Identify which cell holds the provided text, then report its (X, Y) central coordinate. 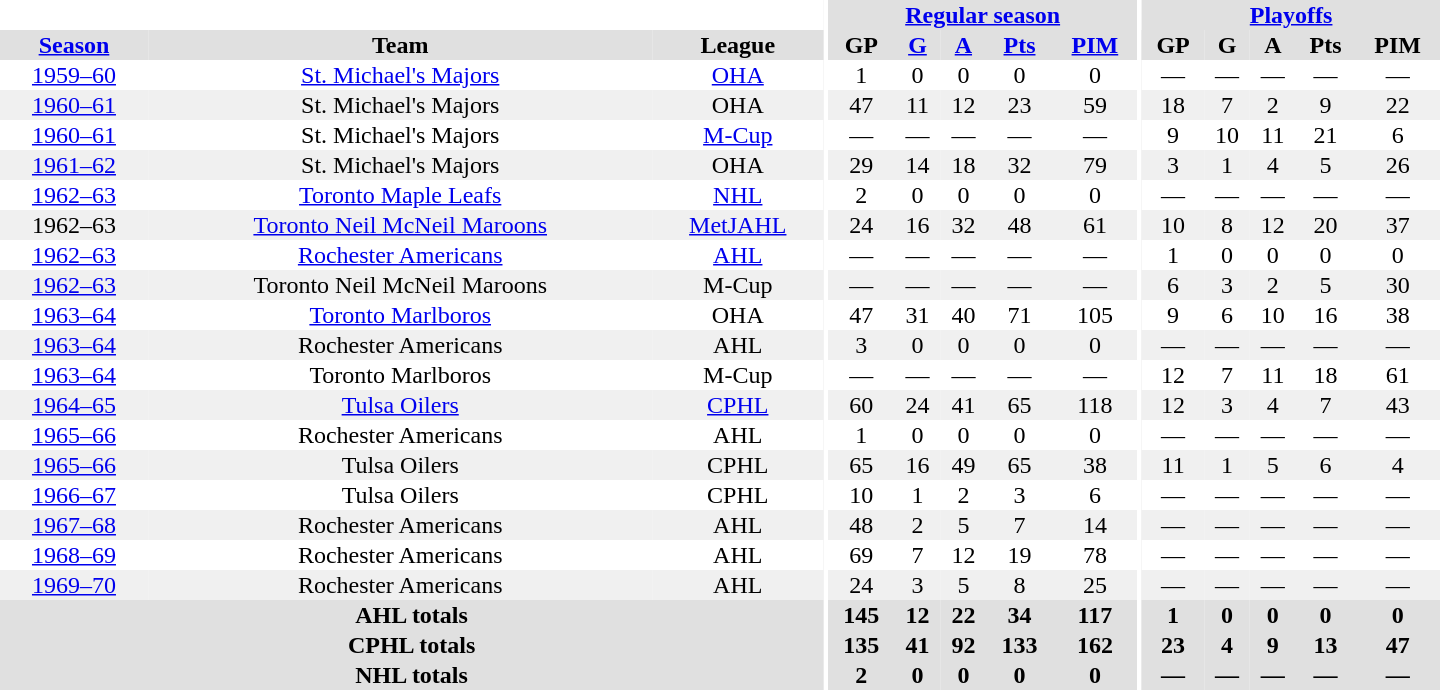
117 (1095, 615)
NHL (738, 195)
79 (1095, 165)
1966–67 (74, 495)
37 (1398, 225)
49 (963, 465)
Toronto Maple Leafs (400, 195)
CPHL totals (412, 645)
29 (861, 165)
21 (1326, 135)
40 (963, 315)
162 (1095, 645)
69 (861, 555)
133 (1019, 645)
1961–62 (74, 165)
25 (1095, 585)
118 (1095, 405)
1969–70 (74, 585)
MetJAHL (738, 225)
60 (861, 405)
92 (963, 645)
78 (1095, 555)
59 (1095, 105)
1964–65 (74, 405)
1968–69 (74, 555)
34 (1019, 615)
Playoffs (1291, 15)
145 (861, 615)
1959–60 (74, 75)
31 (918, 315)
AHL totals (412, 615)
26 (1398, 165)
20 (1326, 225)
30 (1398, 285)
13 (1326, 645)
NHL totals (412, 675)
Team (400, 45)
105 (1095, 315)
135 (861, 645)
19 (1019, 555)
Regular season (982, 15)
71 (1019, 315)
Season (74, 45)
1967–68 (74, 525)
43 (1398, 405)
League (738, 45)
